Identify which cell holds the provided text, then report its [x, y] central coordinate. 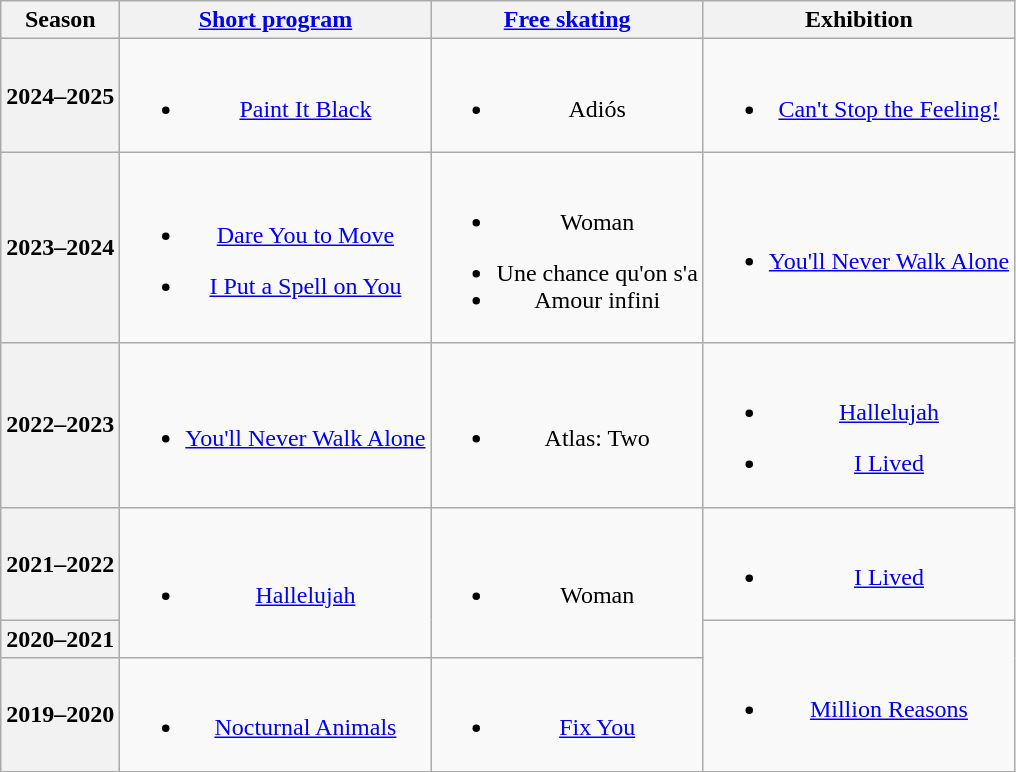
Season [60, 20]
2020–2021 [60, 639]
2024–2025 [60, 96]
HallelujahI Lived [858, 425]
Adiós [567, 96]
2023–2024 [60, 248]
Million Reasons [858, 696]
Woman [567, 582]
Can't Stop the Feeling! [858, 96]
2022–2023 [60, 425]
Nocturnal Animals [276, 714]
Exhibition [858, 20]
Woman Une chance qu'on s'a Amour infini [567, 248]
I Lived [858, 564]
2019–2020 [60, 714]
Fix You [567, 714]
Short program [276, 20]
Dare You to Move I Put a Spell on You [276, 248]
Atlas: Two [567, 425]
2021–2022 [60, 564]
Paint It Black [276, 96]
Free skating [567, 20]
Hallelujah [276, 582]
